Search for the cell housing the specified text and yield its (X, Y) center coordinate. 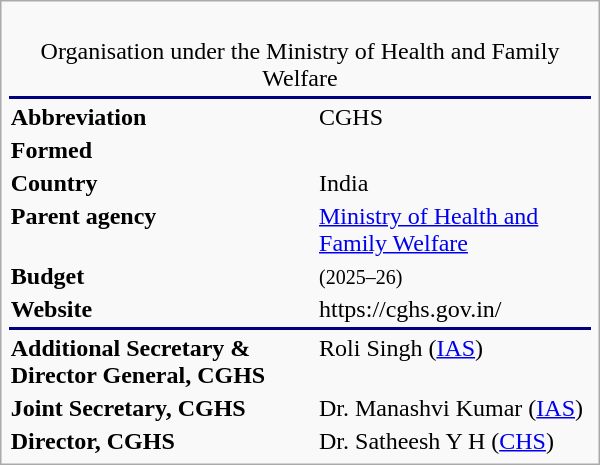
Country (162, 183)
India (454, 183)
Parent agency (162, 230)
Organisation under the Ministry of Health and Family Welfare (300, 51)
Budget (162, 276)
Additional Secretary & Director General, CGHS (162, 362)
CGHS (454, 117)
https://cghs.gov.in/ (454, 309)
Dr. Manashvi Kumar (IAS) (454, 408)
Ministry of Health and Family Welfare (454, 230)
Joint Secretary, CGHS (162, 408)
Director, CGHS (162, 441)
Formed (162, 150)
(2025–26) (454, 276)
Abbreviation (162, 117)
Website (162, 309)
Roli Singh (IAS) (454, 362)
Dr. Satheesh Y H (CHS) (454, 441)
